Identify which cell holds the provided text, then report its [X, Y] central coordinate. 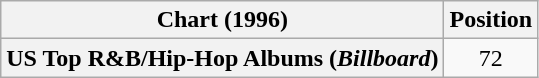
72 [491, 58]
Chart (1996) [222, 20]
US Top R&B/Hip-Hop Albums (Billboard) [222, 58]
Position [491, 20]
